For the text-containing cell, return its midpoint in (x, y) coordinate format. 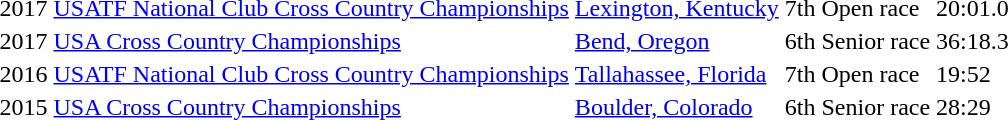
7th (800, 74)
Open race (876, 74)
Tallahassee, Florida (676, 74)
USA Cross Country Championships (311, 41)
Senior race (876, 41)
USATF National Club Cross Country Championships (311, 74)
Bend, Oregon (676, 41)
6th (800, 41)
